Pinpoint the cell where the given text exists, returning its [X, Y] midpoint coordinate. 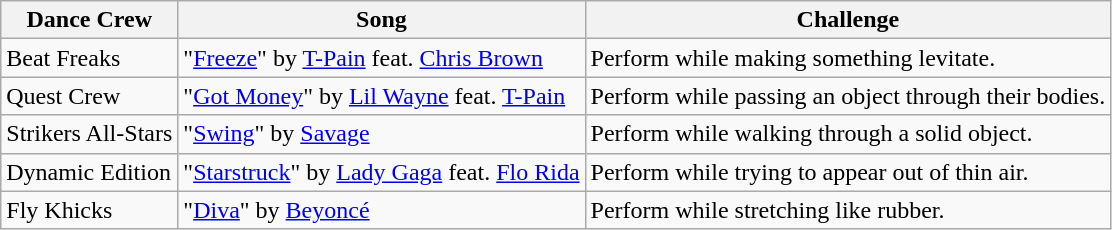
"Got Money" by Lil Wayne feat. T-Pain [382, 96]
Song [382, 20]
Perform while stretching like rubber. [848, 210]
Perform while trying to appear out of thin air. [848, 172]
Strikers All-Stars [90, 134]
"Diva" by Beyoncé [382, 210]
"Swing" by Savage [382, 134]
"Freeze" by T-Pain feat. Chris Brown [382, 58]
Challenge [848, 20]
Beat Freaks [90, 58]
Perform while walking through a solid object. [848, 134]
Quest Crew [90, 96]
Perform while making something levitate. [848, 58]
Dynamic Edition [90, 172]
Perform while passing an object through their bodies. [848, 96]
Fly Khicks [90, 210]
Dance Crew [90, 20]
"Starstruck" by Lady Gaga feat. Flo Rida [382, 172]
